Find where the given text appears and provide that cell's center as (X, Y) coordinate. 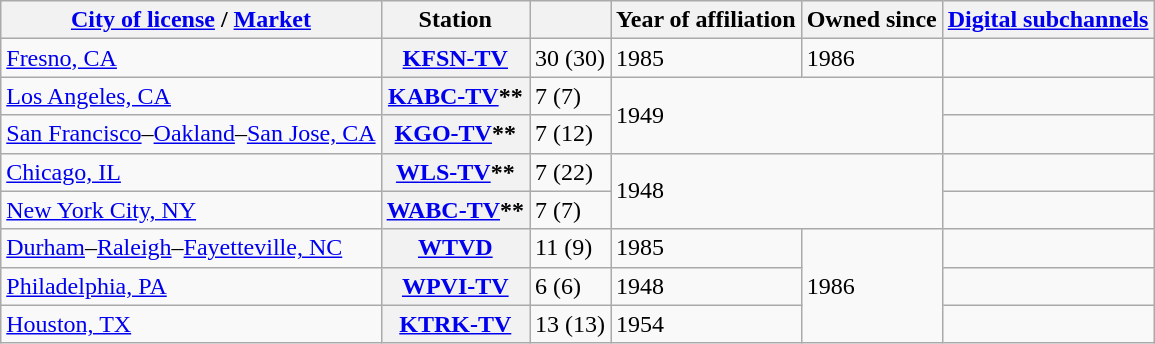
WPVI-TV (455, 286)
WTVD (455, 248)
Owned since (872, 20)
WLS-TV** (455, 172)
Houston, TX (191, 324)
Station (455, 20)
KFSN-TV (455, 58)
Durham–Raleigh–Fayetteville, NC (191, 248)
KGO-TV** (455, 134)
Digital subchannels (1048, 20)
13 (13) (570, 324)
1949 (777, 115)
1954 (706, 324)
Philadelphia, PA (191, 286)
Chicago, IL (191, 172)
WABC-TV** (455, 210)
New York City, NY (191, 210)
Year of affiliation (706, 20)
City of license / Market (191, 20)
7 (22) (570, 172)
Los Angeles, CA (191, 96)
KABC-TV** (455, 96)
KTRK-TV (455, 324)
7 (12) (570, 134)
6 (6) (570, 286)
San Francisco–Oakland–San Jose, CA (191, 134)
Fresno, CA (191, 58)
11 (9) (570, 248)
30 (30) (570, 58)
